Detect which cell encompasses the target text, then output its (x, y) center coordinate. 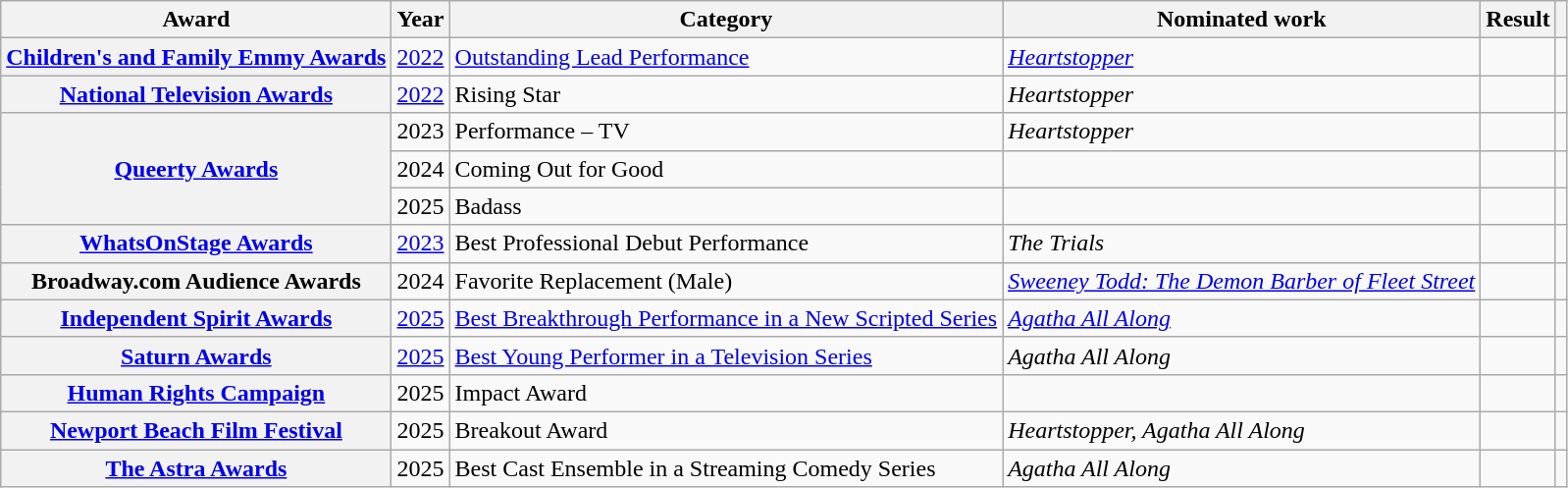
Badass (726, 206)
Newport Beach Film Festival (196, 430)
Year (420, 20)
Sweeney Todd: The Demon Barber of Fleet Street (1242, 281)
Breakout Award (726, 430)
Heartstopper, Agatha All Along (1242, 430)
Outstanding Lead Performance (726, 57)
National Television Awards (196, 94)
Rising Star (726, 94)
Favorite Replacement (Male) (726, 281)
Independent Spirit Awards (196, 318)
Saturn Awards (196, 355)
Queerty Awards (196, 169)
Award (196, 20)
Result (1518, 20)
Coming Out for Good (726, 169)
Human Rights Campaign (196, 393)
Broadway.com Audience Awards (196, 281)
The Astra Awards (196, 468)
Children's and Family Emmy Awards (196, 57)
Best Professional Debut Performance (726, 244)
WhatsOnStage Awards (196, 244)
Best Cast Ensemble in a Streaming Comedy Series (726, 468)
Performance – TV (726, 132)
Best Breakthrough Performance in a New Scripted Series (726, 318)
Category (726, 20)
Best Young Performer in a Television Series (726, 355)
Impact Award (726, 393)
The Trials (1242, 244)
Nominated work (1242, 20)
